Return [X, Y] of the center of cell containing provided text 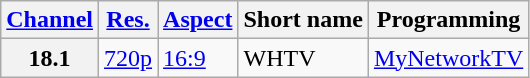
WHTV [303, 58]
Short name [303, 20]
MyNetworkTV [448, 58]
Programming [448, 20]
Aspect [198, 20]
720p [128, 58]
Channel [50, 20]
Res. [128, 20]
18.1 [50, 58]
16:9 [198, 58]
